Output the (X, Y) coordinate of the center of the cell containing the given text.  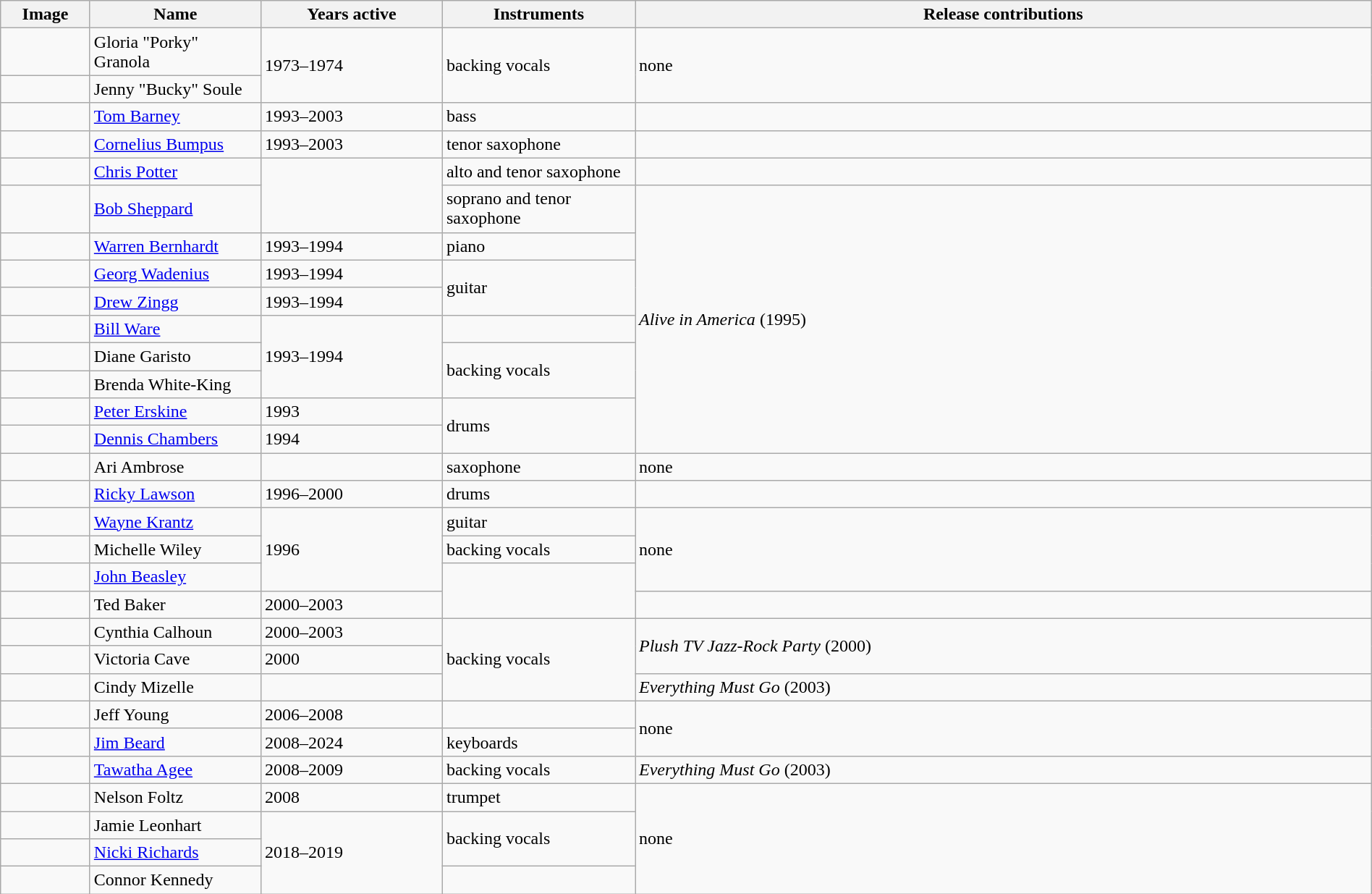
Michelle Wiley (175, 549)
Nicki Richards (175, 853)
2018–2019 (352, 852)
Instruments (538, 14)
Plush TV Jazz-Rock Party (2000) (1004, 646)
Gloria "Porky" Granola (175, 52)
Connor Kennedy (175, 880)
Drew Zingg (175, 301)
Jeff Young (175, 714)
1973–1974 (352, 65)
1996–2000 (352, 494)
Nelson Foltz (175, 797)
Dennis Chambers (175, 439)
trumpet (538, 797)
Cornelius Bumpus (175, 144)
Bob Sheppard (175, 208)
2008–2009 (352, 769)
Ted Baker (175, 604)
Release contributions (1004, 14)
2008–2024 (352, 742)
1993 (352, 412)
Diane Garisto (175, 356)
Bill Ware (175, 329)
Wayne Krantz (175, 522)
piano (538, 246)
Chris Potter (175, 172)
soprano and tenor saxophone (538, 208)
1994 (352, 439)
Brenda White-King (175, 384)
Cindy Mizelle (175, 687)
Jamie Leonhart (175, 825)
Warren Bernhardt (175, 246)
keyboards (538, 742)
alto and tenor saxophone (538, 172)
2006–2008 (352, 714)
Years active (352, 14)
bass (538, 117)
John Beasley (175, 577)
Jim Beard (175, 742)
Ari Ambrose (175, 467)
Cynthia Calhoun (175, 632)
Victoria Cave (175, 659)
saxophone (538, 467)
2008 (352, 797)
Image (46, 14)
Georg Wadenius (175, 274)
Peter Erskine (175, 412)
tenor saxophone (538, 144)
Alive in America (1995) (1004, 319)
Ricky Lawson (175, 494)
Name (175, 14)
1996 (352, 549)
Tom Barney (175, 117)
2000 (352, 659)
Jenny "Bucky" Soule (175, 89)
Tawatha Agee (175, 769)
